Search for the cell housing the specified text and yield its (x, y) center coordinate. 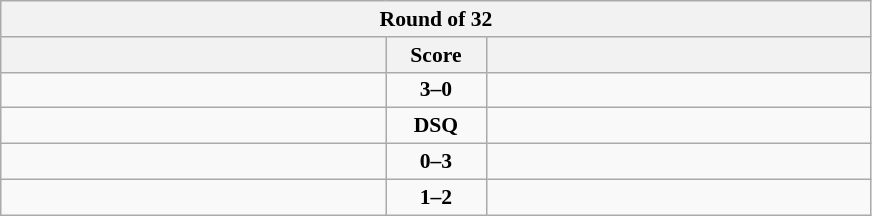
3–0 (436, 90)
1–2 (436, 197)
Score (436, 55)
0–3 (436, 162)
DSQ (436, 126)
Round of 32 (436, 19)
